Return (x, y) of the center of cell containing provided text 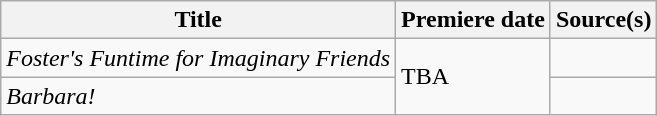
Premiere date (474, 20)
Title (198, 20)
Source(s) (604, 20)
Barbara! (198, 96)
TBA (474, 77)
Foster's Funtime for Imaginary Friends (198, 58)
